Return [x, y] of the center of cell containing provided text 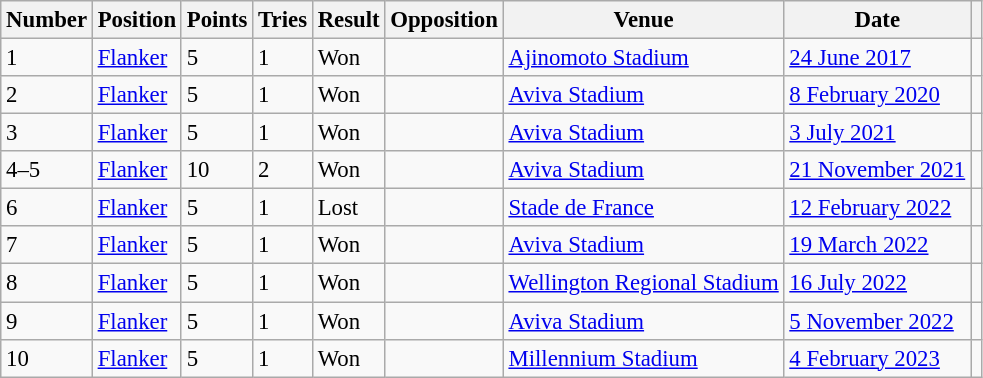
8 [47, 283]
Tries [283, 20]
4–5 [47, 170]
Millennium Stadium [644, 358]
21 November 2021 [877, 170]
5 November 2022 [877, 321]
8 February 2020 [877, 95]
19 March 2022 [877, 245]
Date [877, 20]
Result [348, 20]
9 [47, 321]
Venue [644, 20]
3 July 2021 [877, 133]
12 February 2022 [877, 208]
24 June 2017 [877, 58]
Wellington Regional Stadium [644, 283]
Opposition [444, 20]
Number [47, 20]
7 [47, 245]
4 February 2023 [877, 358]
Lost [348, 208]
Ajinomoto Stadium [644, 58]
16 July 2022 [877, 283]
Stade de France [644, 208]
6 [47, 208]
3 [47, 133]
Position [136, 20]
Points [216, 20]
